From the cell containing the given text, extract its center point as [X, Y] coordinate. 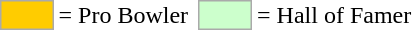
= Pro Bowler [124, 15]
